Locate the cell with the specified text and output its (x, y) center coordinate. 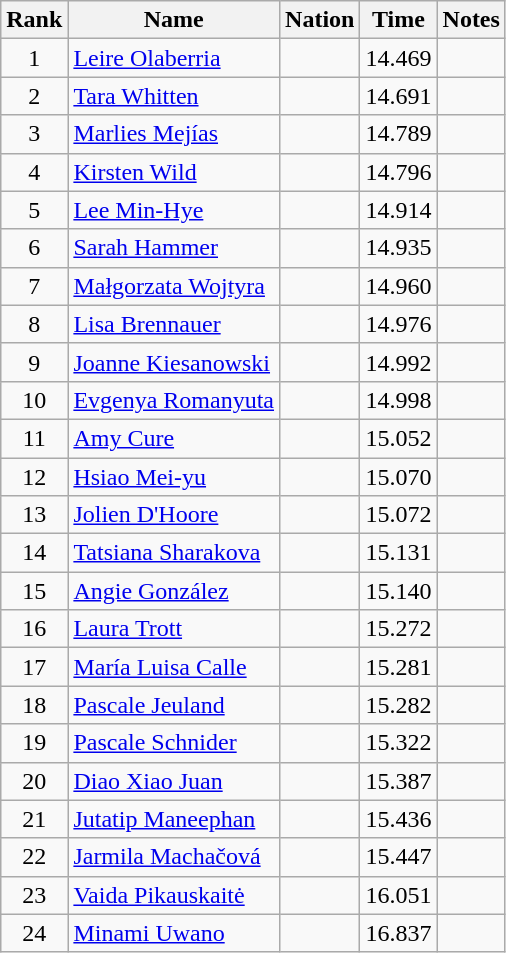
Jutatip Maneephan (174, 819)
1 (34, 58)
14.796 (398, 172)
11 (34, 438)
14.960 (398, 286)
Pascale Schnider (174, 743)
14.998 (398, 400)
14.992 (398, 362)
15.282 (398, 705)
Lee Min-Hye (174, 210)
Lisa Brennauer (174, 324)
2 (34, 96)
15.070 (398, 477)
Minami Uwano (174, 933)
Sarah Hammer (174, 248)
14.469 (398, 58)
Evgenya Romanyuta (174, 400)
18 (34, 705)
7 (34, 286)
Tara Whitten (174, 96)
15.447 (398, 857)
Amy Cure (174, 438)
Name (174, 20)
Tatsiana Sharakova (174, 553)
Marlies Mejías (174, 134)
16.051 (398, 895)
Hsiao Mei-yu (174, 477)
10 (34, 400)
Joanne Kiesanowski (174, 362)
5 (34, 210)
Rank (34, 20)
8 (34, 324)
15.052 (398, 438)
16 (34, 629)
Diao Xiao Juan (174, 781)
13 (34, 515)
15.387 (398, 781)
14.935 (398, 248)
Laura Trott (174, 629)
Jolien D'Hoore (174, 515)
14.691 (398, 96)
6 (34, 248)
15.140 (398, 591)
Notes (471, 20)
Pascale Jeuland (174, 705)
Angie González (174, 591)
14.914 (398, 210)
4 (34, 172)
Kirsten Wild (174, 172)
14.789 (398, 134)
14 (34, 553)
15.281 (398, 667)
17 (34, 667)
16.837 (398, 933)
21 (34, 819)
Leire Olaberria (174, 58)
12 (34, 477)
Małgorzata Wojtyra (174, 286)
María Luisa Calle (174, 667)
20 (34, 781)
Nation (320, 20)
9 (34, 362)
15 (34, 591)
24 (34, 933)
Time (398, 20)
15.072 (398, 515)
22 (34, 857)
15.131 (398, 553)
15.436 (398, 819)
Vaida Pikauskaitė (174, 895)
23 (34, 895)
19 (34, 743)
Jarmila Machačová (174, 857)
15.322 (398, 743)
14.976 (398, 324)
3 (34, 134)
15.272 (398, 629)
